Return [X, Y] of the center of cell containing provided text 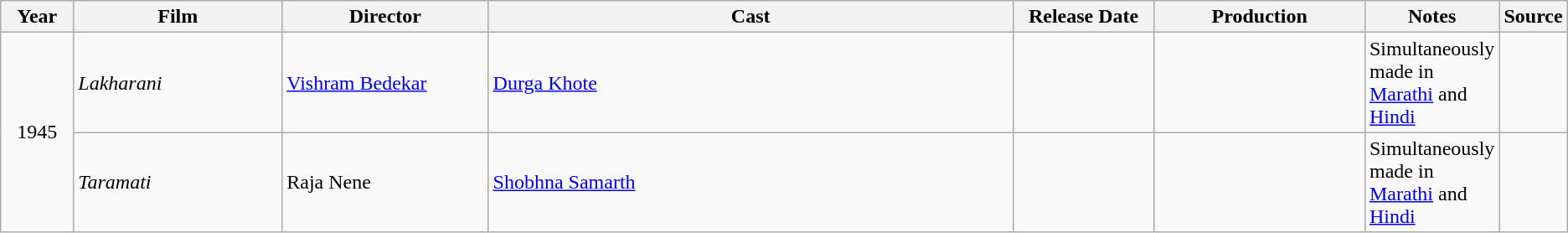
Notes [1431, 17]
Film [178, 17]
Release Date [1084, 17]
Director [385, 17]
Production [1260, 17]
Lakharani [178, 82]
Taramati [178, 183]
Shobhna Samarth [750, 183]
Year [37, 17]
1945 [37, 132]
Raja Nene [385, 183]
Durga Khote [750, 82]
Vishram Bedekar [385, 82]
Source [1533, 17]
Cast [750, 17]
